For the text-containing cell, return its midpoint in (x, y) coordinate format. 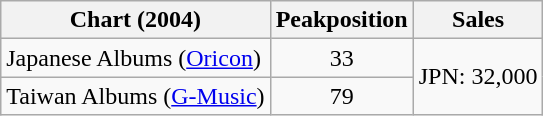
79 (342, 96)
33 (342, 58)
Chart (2004) (136, 20)
Taiwan Albums (G-Music) (136, 96)
Peakposition (342, 20)
JPN: 32,000 (478, 77)
Japanese Albums (Oricon) (136, 58)
Sales (478, 20)
